Identify which cell holds the provided text, then report its [X, Y] central coordinate. 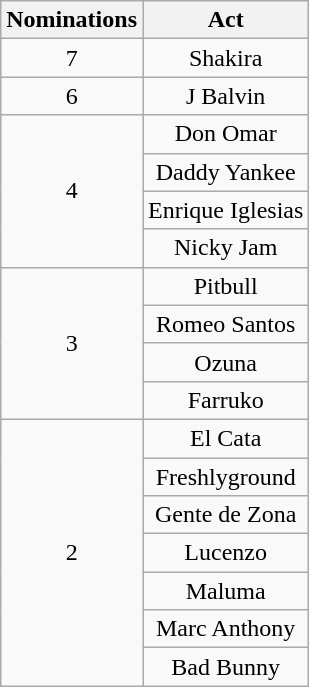
El Cata [225, 438]
Maluma [225, 591]
6 [72, 96]
4 [72, 191]
Daddy Yankee [225, 172]
Lucenzo [225, 553]
Gente de Zona [225, 515]
7 [72, 58]
Bad Bunny [225, 667]
2 [72, 552]
Freshlyground [225, 477]
J Balvin [225, 96]
Romeo Santos [225, 324]
Nicky Jam [225, 248]
Don Omar [225, 134]
Farruko [225, 400]
3 [72, 343]
Shakira [225, 58]
Nominations [72, 20]
Pitbull [225, 286]
Act [225, 20]
Enrique Iglesias [225, 210]
Ozuna [225, 362]
Marc Anthony [225, 629]
